Identify which cell holds the provided text, then report its [X, Y] central coordinate. 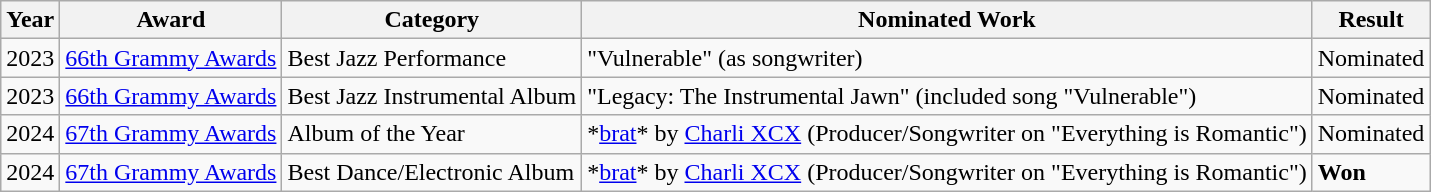
"Legacy: The Instrumental Jawn" (included song "Vulnerable") [948, 96]
Won [1371, 172]
Best Dance/Electronic Album [432, 172]
Award [171, 20]
Result [1371, 20]
Best Jazz Instrumental Album [432, 96]
"Vulnerable" (as songwriter) [948, 58]
Nominated Work [948, 20]
Year [30, 20]
Album of the Year [432, 134]
Category [432, 20]
Best Jazz Performance [432, 58]
